Provide the [x, y] coordinate of the cell's center where the given text is located.  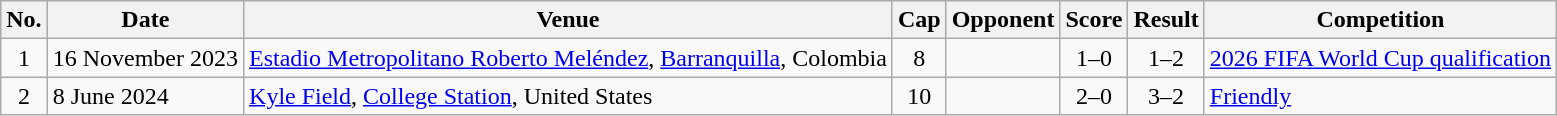
1–0 [1094, 58]
1–2 [1166, 58]
2–0 [1094, 96]
Friendly [1380, 96]
2026 FIFA World Cup qualification [1380, 58]
Competition [1380, 20]
8 June 2024 [145, 96]
16 November 2023 [145, 58]
Result [1166, 20]
1 [24, 58]
Opponent [1003, 20]
No. [24, 20]
Score [1094, 20]
10 [919, 96]
3–2 [1166, 96]
Kyle Field, College Station, United States [568, 96]
Venue [568, 20]
Date [145, 20]
2 [24, 96]
Estadio Metropolitano Roberto Meléndez, Barranquilla, Colombia [568, 58]
8 [919, 58]
Cap [919, 20]
